Extract the [x, y] coordinate from the center of the cell holding the provided text.  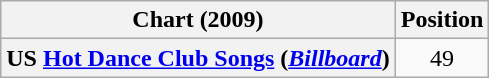
Position [442, 20]
US Hot Dance Club Songs (Billboard) [198, 58]
49 [442, 58]
Chart (2009) [198, 20]
